Locate the cell with the specified text and output its (X, Y) center coordinate. 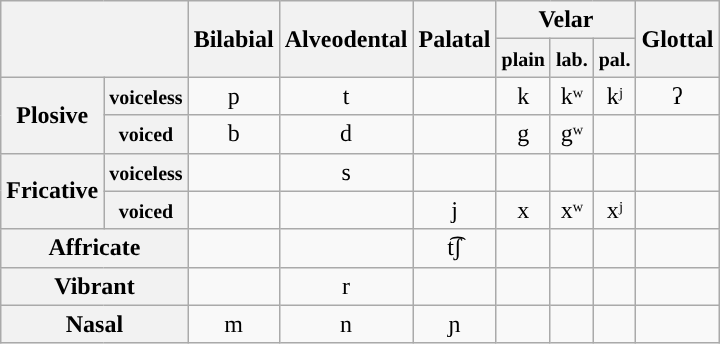
gʷ (572, 134)
Alveodental (346, 39)
n (346, 324)
r (346, 286)
p (234, 96)
b (234, 134)
d (346, 134)
kʲ (614, 96)
Velar (566, 20)
ʔ (678, 96)
t (346, 96)
g (523, 134)
Bilabial (234, 39)
x (523, 210)
t͡ʃ (454, 248)
ɲ (454, 324)
s (346, 172)
pal. (614, 58)
Affricate (94, 248)
xʷ (572, 210)
lab. (572, 58)
plain (523, 58)
Vibrant (94, 286)
kʷ (572, 96)
Fricative (52, 191)
j (454, 210)
m (234, 324)
k (523, 96)
Plosive (52, 115)
xʲ (614, 210)
Glottal (678, 39)
Palatal (454, 39)
Nasal (94, 324)
